Identify which cell holds the provided text, then report its [x, y] central coordinate. 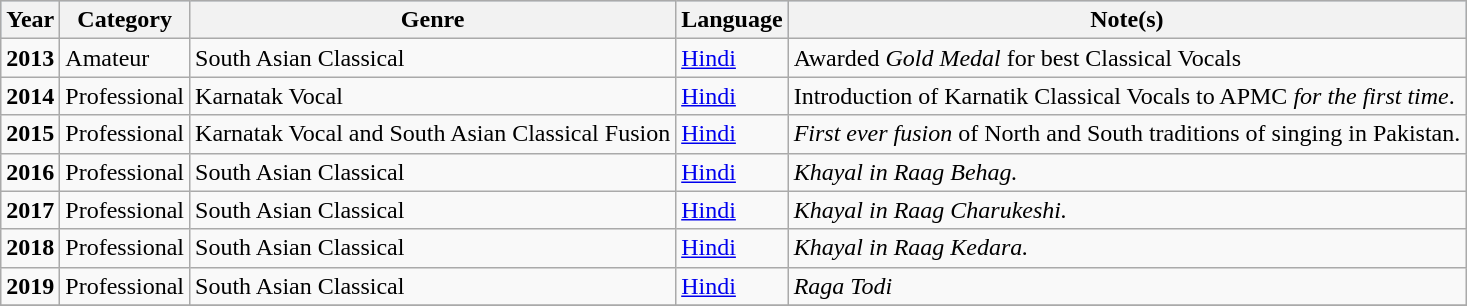
2015 [30, 134]
Genre [433, 20]
Karnatak Vocal [433, 96]
Khayal in Raag Behag. [1127, 172]
2014 [30, 96]
Raga Todi [1127, 286]
Category [125, 20]
2016 [30, 172]
Karnatak Vocal and South Asian Classical Fusion [433, 134]
2019 [30, 286]
First ever fusion of North and South traditions of singing in Pakistan. [1127, 134]
Khayal in Raag Charukeshi. [1127, 210]
2018 [30, 248]
Year [30, 20]
Amateur [125, 58]
Awarded Gold Medal for best Classical Vocals [1127, 58]
Introduction of Karnatik Classical Vocals to APMC for the first time. [1127, 96]
Language [732, 20]
Khayal in Raag Kedara. [1127, 248]
Note(s) [1127, 20]
2017 [30, 210]
2013 [30, 58]
